Provide the [x, y] coordinate of the cell's center where the given text is located.  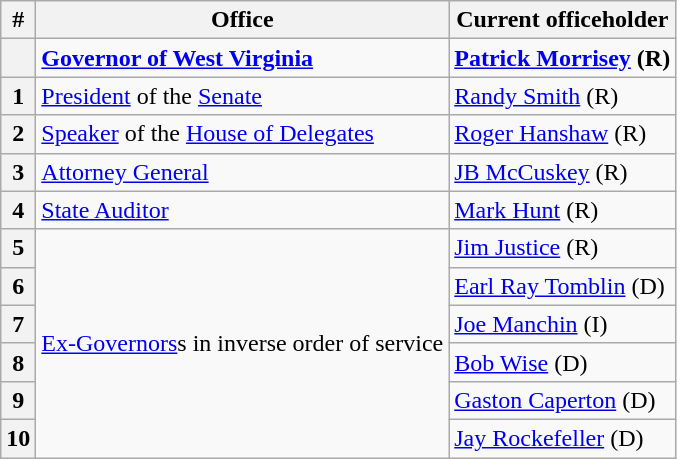
Office [242, 20]
Jay Rockefeller (D) [562, 438]
Earl Ray Tomblin (D) [562, 286]
Current officeholder [562, 20]
10 [18, 438]
Speaker of the House of Delegates [242, 134]
President of the Senate [242, 96]
State Auditor [242, 210]
Joe Manchin (I) [562, 324]
Bob Wise (D) [562, 362]
8 [18, 362]
Attorney General [242, 172]
Governor of West Virginia [242, 58]
Patrick Morrisey (R) [562, 58]
Randy Smith (R) [562, 96]
Gaston Caperton (D) [562, 400]
6 [18, 286]
9 [18, 400]
5 [18, 248]
4 [18, 210]
Mark Hunt (R) [562, 210]
Jim Justice (R) [562, 248]
JB McCuskey (R) [562, 172]
Roger Hanshaw (R) [562, 134]
Ex-Governorss in inverse order of service [242, 343]
7 [18, 324]
3 [18, 172]
# [18, 20]
1 [18, 96]
2 [18, 134]
